Return (x, y) of the center of cell containing provided text 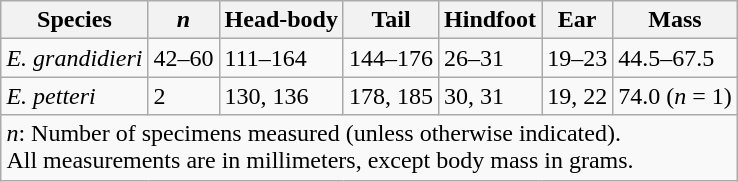
30, 31 (490, 96)
111–164 (281, 58)
144–176 (390, 58)
74.0 (n = 1) (676, 96)
n (184, 20)
42–60 (184, 58)
26–31 (490, 58)
Mass (676, 20)
Ear (578, 20)
130, 136 (281, 96)
2 (184, 96)
Head-body (281, 20)
Tail (390, 20)
Hindfoot (490, 20)
E. grandidieri (74, 58)
178, 185 (390, 96)
Species (74, 20)
n: Number of specimens measured (unless otherwise indicated).All measurements are in millimeters, except body mass in grams. (369, 148)
44.5–67.5 (676, 58)
19–23 (578, 58)
E. petteri (74, 96)
19, 22 (578, 96)
